Scan for the cell matching the given text and deliver its [x, y] coordinate at center. 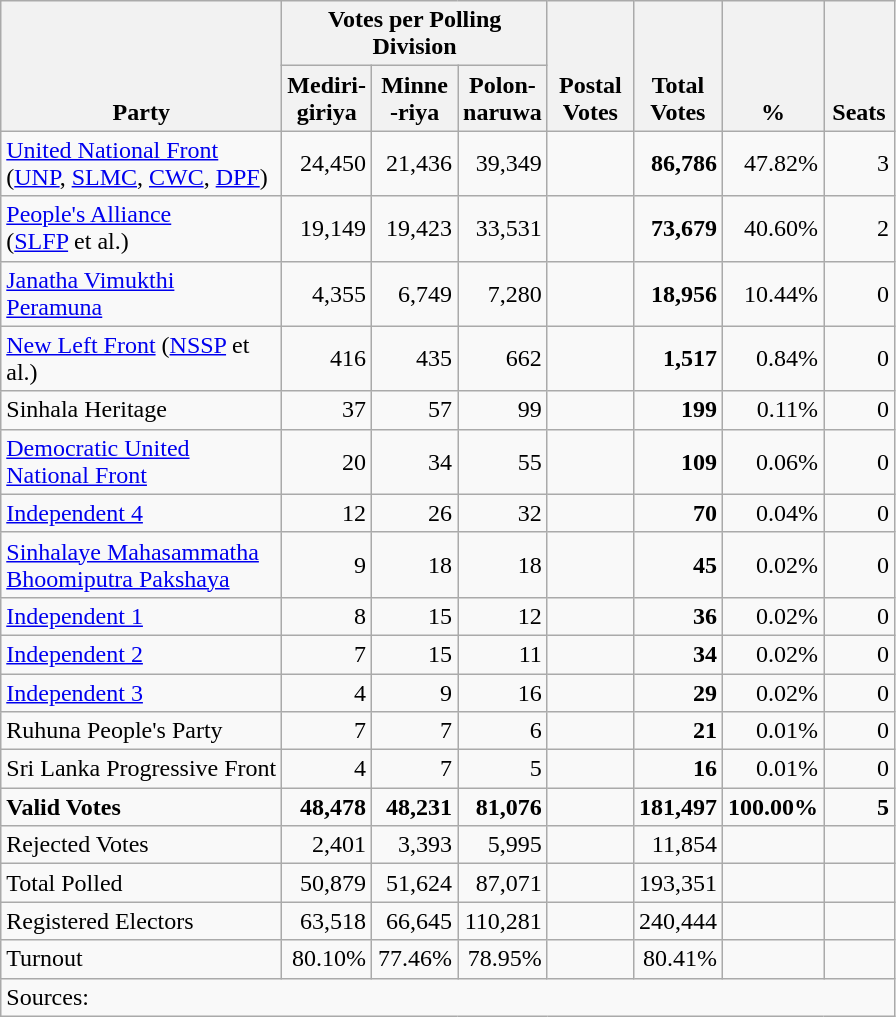
Rejected Votes [142, 845]
193,351 [678, 883]
New Left Front (NSSP et al.) [142, 358]
24,450 [327, 164]
80.41% [678, 959]
Registered Electors [142, 921]
PostalVotes [590, 66]
United National Front(UNP, SLMC, CWC, DPF) [142, 164]
Ruhuna People's Party [142, 731]
50,879 [327, 883]
Janatha Vimukthi Peramuna [142, 294]
Party [142, 66]
66,645 [415, 921]
21 [678, 731]
37 [327, 410]
435 [415, 358]
11 [503, 654]
10.44% [772, 294]
20 [327, 462]
86,786 [678, 164]
Independent 3 [142, 693]
51,624 [415, 883]
11,854 [678, 845]
Turnout [142, 959]
2 [860, 228]
Mediri-giriya [327, 98]
99 [503, 410]
0.06% [772, 462]
181,497 [678, 807]
100.00% [772, 807]
73,679 [678, 228]
0.11% [772, 410]
8 [327, 616]
40.60% [772, 228]
3,393 [415, 845]
6 [503, 731]
80.10% [327, 959]
45 [678, 564]
Polon-naruwa [503, 98]
36 [678, 616]
Democratic United National Front [142, 462]
48,231 [415, 807]
Total Polled [142, 883]
2,401 [327, 845]
416 [327, 358]
77.46% [415, 959]
Sinhalaye Mahasammatha Bhoomiputra Pakshaya [142, 564]
% [772, 66]
199 [678, 410]
240,444 [678, 921]
Independent 2 [142, 654]
21,436 [415, 164]
Valid Votes [142, 807]
Sri Lanka Progressive Front [142, 769]
78.95% [503, 959]
Sources: [448, 997]
81,076 [503, 807]
55 [503, 462]
39,349 [503, 164]
19,149 [327, 228]
33,531 [503, 228]
Votes per Polling Division [415, 34]
29 [678, 693]
32 [503, 513]
3 [860, 164]
Sinhala Heritage [142, 410]
70 [678, 513]
People's Alliance(SLFP et al.) [142, 228]
19,423 [415, 228]
0.84% [772, 358]
4,355 [327, 294]
5,995 [503, 845]
1,517 [678, 358]
57 [415, 410]
63,518 [327, 921]
47.82% [772, 164]
48,478 [327, 807]
Total Votes [678, 66]
Independent 4 [142, 513]
109 [678, 462]
26 [415, 513]
110,281 [503, 921]
0.04% [772, 513]
Minne-riya [415, 98]
662 [503, 358]
87,071 [503, 883]
Seats [860, 66]
6,749 [415, 294]
18,956 [678, 294]
7,280 [503, 294]
Independent 1 [142, 616]
